Extract the (x, y) coordinate from the center of the cell holding the provided text.  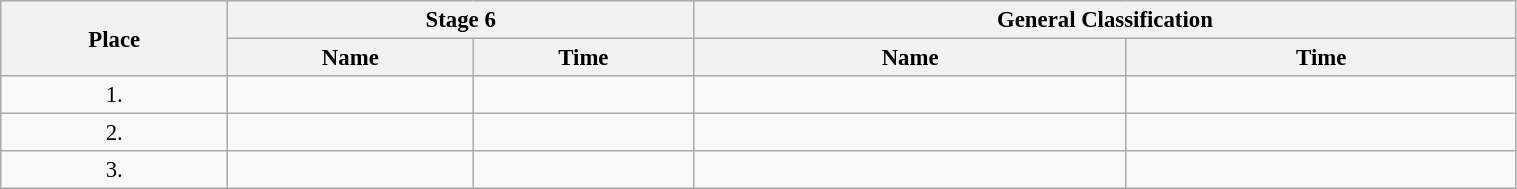
General Classification (1105, 20)
Stage 6 (461, 20)
1. (114, 95)
2. (114, 133)
Place (114, 38)
3. (114, 170)
